Output the [X, Y] coordinate of the center of the cell containing the given text.  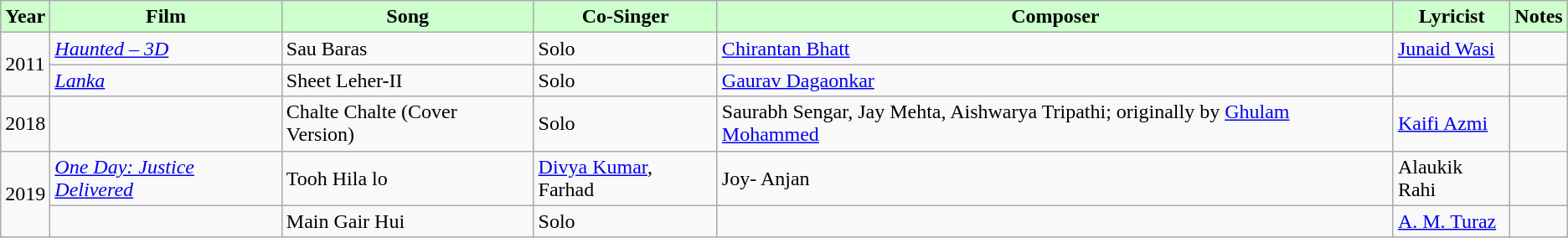
Composer [1055, 17]
2019 [25, 194]
Haunted – 3D [166, 49]
Tooh Hila lo [407, 178]
Joy- Anjan [1055, 178]
Film [166, 17]
Lanka [166, 80]
Junaid Wasi [1451, 49]
A. M. Turaz [1451, 221]
Notes [1539, 17]
Sau Baras [407, 49]
Divya Kumar, Farhad [625, 178]
Year [25, 17]
Co-Singer [625, 17]
Sheet Leher-II [407, 80]
Main Gair Hui [407, 221]
2011 [25, 65]
Saurabh Sengar, Jay Mehta, Aishwarya Tripathi; originally by Ghulam Mohammed [1055, 124]
Song [407, 17]
One Day: Justice Delivered [166, 178]
Kaifi Azmi [1451, 124]
Chirantan Bhatt [1055, 49]
Gaurav Dagaonkar [1055, 80]
2018 [25, 124]
Lyricist [1451, 17]
Alaukik Rahi [1451, 178]
Chalte Chalte (Cover Version) [407, 124]
